Capture the cell that displays the provided text and extract its (X, Y) central coordinate. 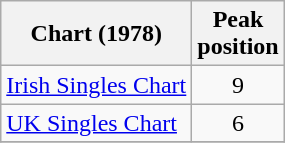
6 (238, 123)
UK Singles Chart (96, 123)
9 (238, 85)
Chart (1978) (96, 34)
Peakposition (238, 34)
Irish Singles Chart (96, 85)
